Return the [x, y] coordinate for the center point of the cell that contains the specified text.  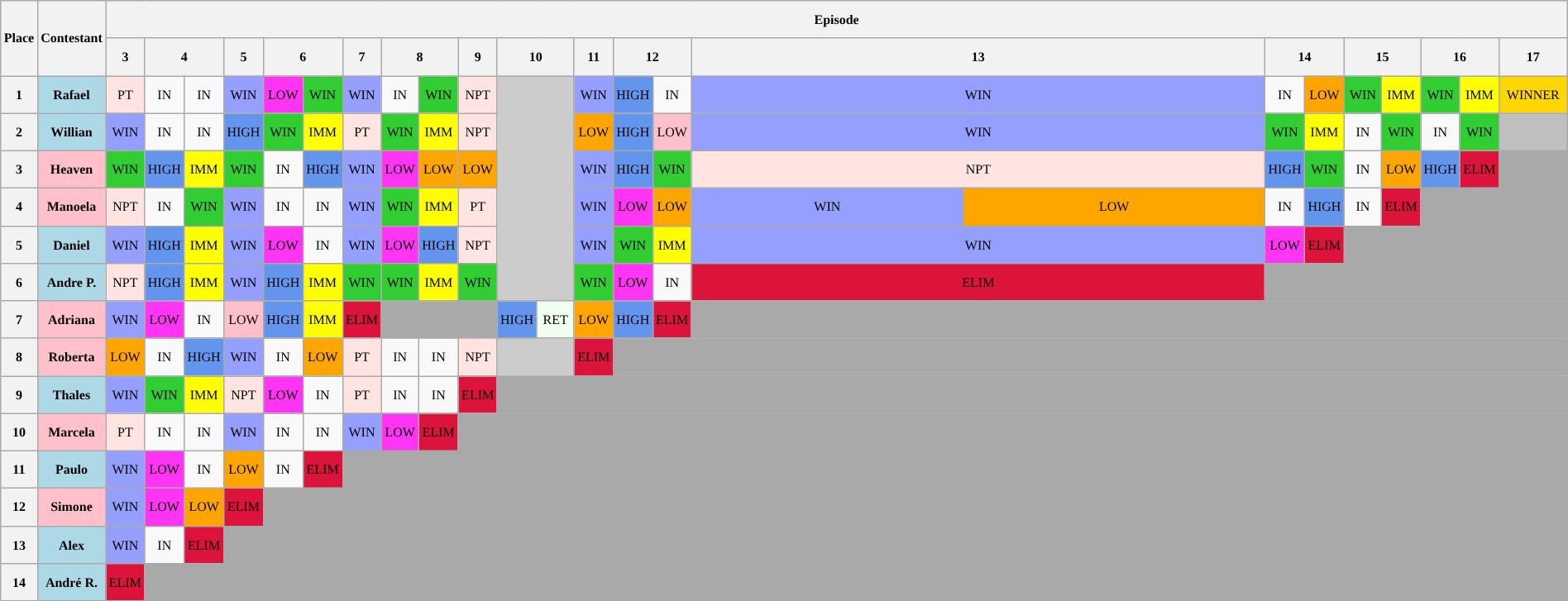
Andre P. [71, 281]
Heaven [71, 169]
Place [19, 38]
Rafael [71, 94]
Alex [71, 544]
17 [1533, 56]
Marcela [71, 432]
RET [556, 319]
Willian [71, 132]
15 [1382, 56]
16 [1460, 56]
WINNER [1533, 94]
Episode [837, 18]
Thales [71, 394]
Roberta [71, 357]
Manoela [71, 207]
Daniel [71, 245]
André R. [71, 582]
Simone [71, 506]
2 [19, 132]
1 [19, 94]
Contestant [71, 38]
Paulo [71, 470]
Adriana [71, 319]
